Provide the [x, y] coordinate of the cell's center where the given text is located.  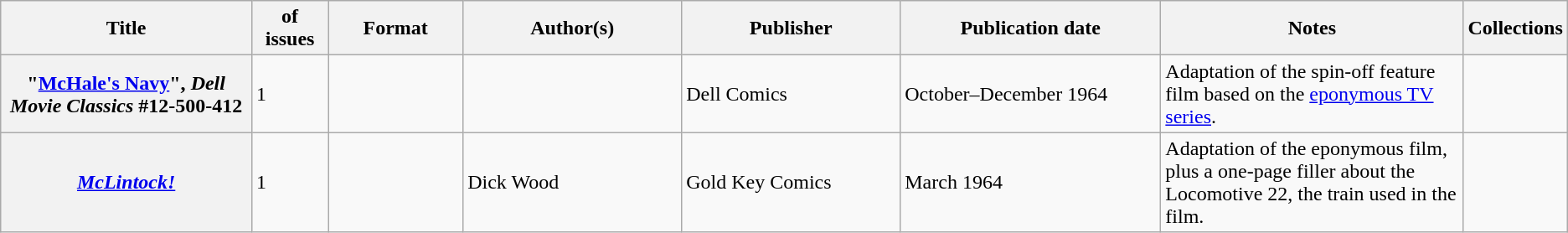
Dick Wood [573, 183]
Notes [1312, 28]
Adaptation of the spin-off feature film based on the eponymous TV series. [1312, 94]
"McHale's Navy", Dell Movie Classics #12-500-412 [126, 94]
Gold Key Comics [791, 183]
March 1964 [1030, 183]
Author(s) [573, 28]
Collections [1515, 28]
Format [395, 28]
Title [126, 28]
Publisher [791, 28]
of issues [290, 28]
Adaptation of the eponymous film, plus a one-page filler about the Locomotive 22, the train used in the film. [1312, 183]
October–December 1964 [1030, 94]
McLintock! [126, 183]
Publication date [1030, 28]
Dell Comics [791, 94]
